Search for the cell housing the specified text and yield its [x, y] center coordinate. 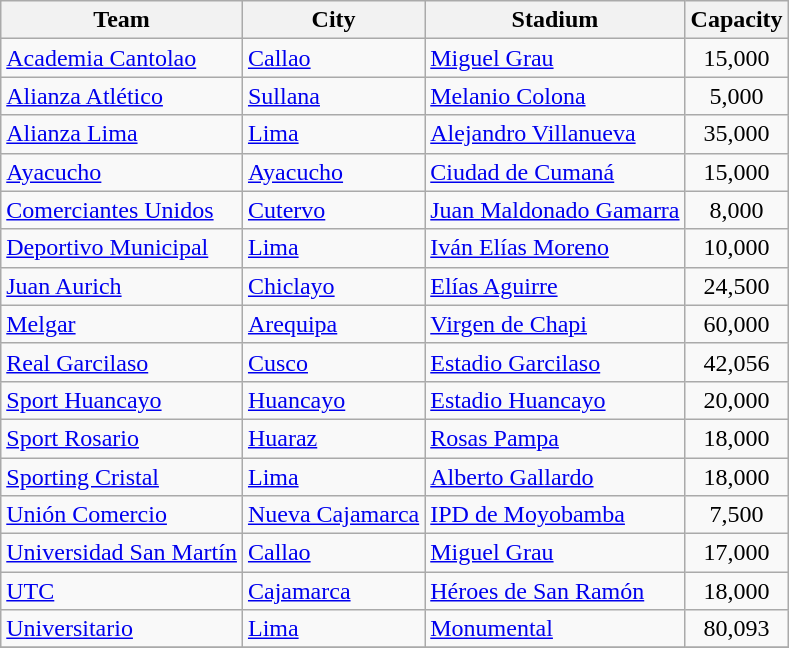
Capacity [736, 20]
Sport Huancayo [122, 400]
Stadium [555, 20]
Ciudad de Cumaná [555, 172]
Team [122, 20]
Huaraz [333, 438]
City [333, 20]
Academia Cantolao [122, 58]
Real Garcilaso [122, 362]
Huancayo [333, 400]
Nueva Cajamarca [333, 515]
24,500 [736, 286]
17,000 [736, 553]
8,000 [736, 210]
Sport Rosario [122, 438]
Estadio Garcilaso [555, 362]
Alianza Lima [122, 134]
Alberto Gallardo [555, 477]
20,000 [736, 400]
UTC [122, 591]
Héroes de San Ramón [555, 591]
Juan Aurich [122, 286]
Sporting Cristal [122, 477]
35,000 [736, 134]
Chiclayo [333, 286]
7,500 [736, 515]
80,093 [736, 629]
Monumental [555, 629]
Rosas Pampa [555, 438]
Iván Elías Moreno [555, 248]
Alianza Atlético [122, 96]
5,000 [736, 96]
42,056 [736, 362]
Arequipa [333, 324]
Universitario [122, 629]
Cutervo [333, 210]
Elías Aguirre [555, 286]
Deportivo Municipal [122, 248]
Universidad San Martín [122, 553]
Estadio Huancayo [555, 400]
Sullana [333, 96]
10,000 [736, 248]
Alejandro Villanueva [555, 134]
IPD de Moyobamba [555, 515]
60,000 [736, 324]
Melanio Colona [555, 96]
Cajamarca [333, 591]
Virgen de Chapi [555, 324]
Cusco [333, 362]
Juan Maldonado Gamarra [555, 210]
Melgar [122, 324]
Comerciantes Unidos [122, 210]
Unión Comercio [122, 515]
